Search for the cell housing the specified text and yield its [x, y] center coordinate. 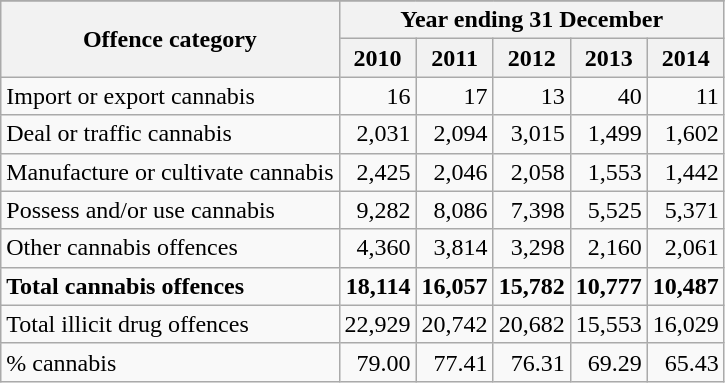
22,929 [378, 324]
1,602 [686, 134]
16,057 [454, 286]
Manufacture or cultivate cannabis [170, 172]
1,499 [608, 134]
4,360 [378, 248]
Deal or traffic cannabis [170, 134]
10,777 [608, 286]
% cannabis [170, 362]
3,015 [532, 134]
1,442 [686, 172]
15,553 [608, 324]
2012 [532, 58]
15,782 [532, 286]
3,814 [454, 248]
18,114 [378, 286]
2,031 [378, 134]
2,094 [454, 134]
5,371 [686, 210]
16 [378, 96]
3,298 [532, 248]
Total illicit drug offences [170, 324]
Import or export cannabis [170, 96]
7,398 [532, 210]
Total cannabis offences [170, 286]
Possess and/or use cannabis [170, 210]
2,425 [378, 172]
77.41 [454, 362]
17 [454, 96]
65.43 [686, 362]
2010 [378, 58]
16,029 [686, 324]
79.00 [378, 362]
10,487 [686, 286]
2,046 [454, 172]
2011 [454, 58]
2,160 [608, 248]
Offence category [170, 39]
2,061 [686, 248]
2014 [686, 58]
1,553 [608, 172]
20,682 [532, 324]
11 [686, 96]
Other cannabis offences [170, 248]
Year ending 31 December [532, 20]
2,058 [532, 172]
20,742 [454, 324]
9,282 [378, 210]
13 [532, 96]
5,525 [608, 210]
76.31 [532, 362]
69.29 [608, 362]
40 [608, 96]
8,086 [454, 210]
2013 [608, 58]
